Return the [x, y] coordinate for the center point of the cell that contains the specified text.  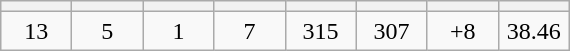
5 [108, 31]
1 [178, 31]
38.46 [534, 31]
307 [392, 31]
13 [36, 31]
315 [320, 31]
7 [250, 31]
+8 [462, 31]
